Provide the [x, y] coordinate of the cell's center where the given text is located.  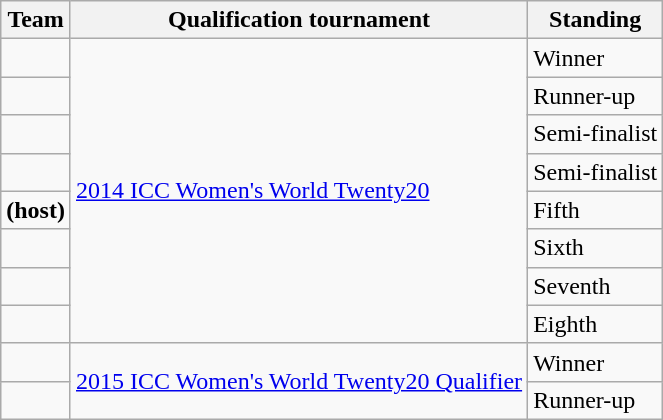
Eighth [596, 324]
Qualification tournament [298, 20]
Fifth [596, 210]
Sixth [596, 248]
Seventh [596, 286]
2015 ICC Women's World Twenty20 Qualifier [298, 381]
Team [36, 20]
2014 ICC Women's World Twenty20 [298, 191]
(host) [36, 210]
Standing [596, 20]
